Output the [x, y] coordinate of the center of the cell containing the given text.  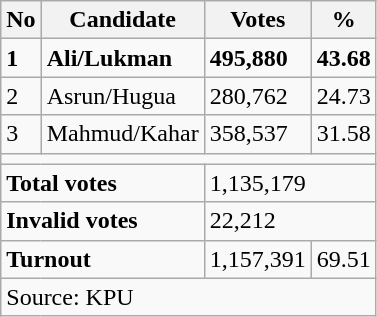
43.68 [344, 58]
Mahmud/Kahar [122, 134]
Invalid votes [102, 221]
69.51 [344, 259]
Total votes [102, 183]
Ali/Lukman [122, 58]
24.73 [344, 96]
% [344, 20]
1,135,179 [290, 183]
Source: KPU [189, 297]
358,537 [258, 134]
Asrun/Hugua [122, 96]
31.58 [344, 134]
Candidate [122, 20]
3 [21, 134]
Turnout [102, 259]
280,762 [258, 96]
1 [21, 58]
No [21, 20]
495,880 [258, 58]
2 [21, 96]
22,212 [290, 221]
Votes [258, 20]
1,157,391 [258, 259]
